Return the [X, Y] coordinate for the center point of the cell that contains the specified text.  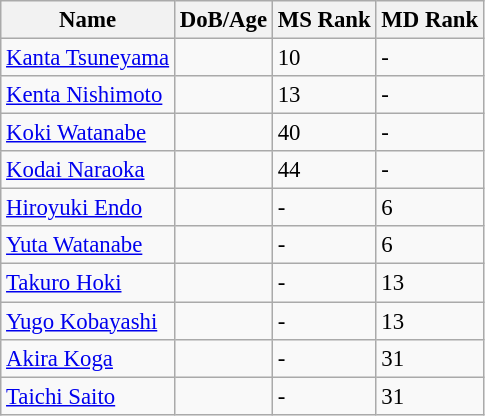
Yuta Watanabe [88, 245]
Kenta Nishimoto [88, 95]
Koki Watanabe [88, 133]
Taichi Saito [88, 396]
MD Rank [430, 20]
40 [324, 133]
Kodai Naraoka [88, 170]
Takuro Hoki [88, 283]
44 [324, 170]
Name [88, 20]
Akira Koga [88, 358]
10 [324, 58]
Kanta Tsuneyama [88, 58]
Hiroyuki Endo [88, 208]
Yugo Kobayashi [88, 321]
MS Rank [324, 20]
DoB/Age [223, 20]
